Capture the cell that displays the provided text and extract its [x, y] central coordinate. 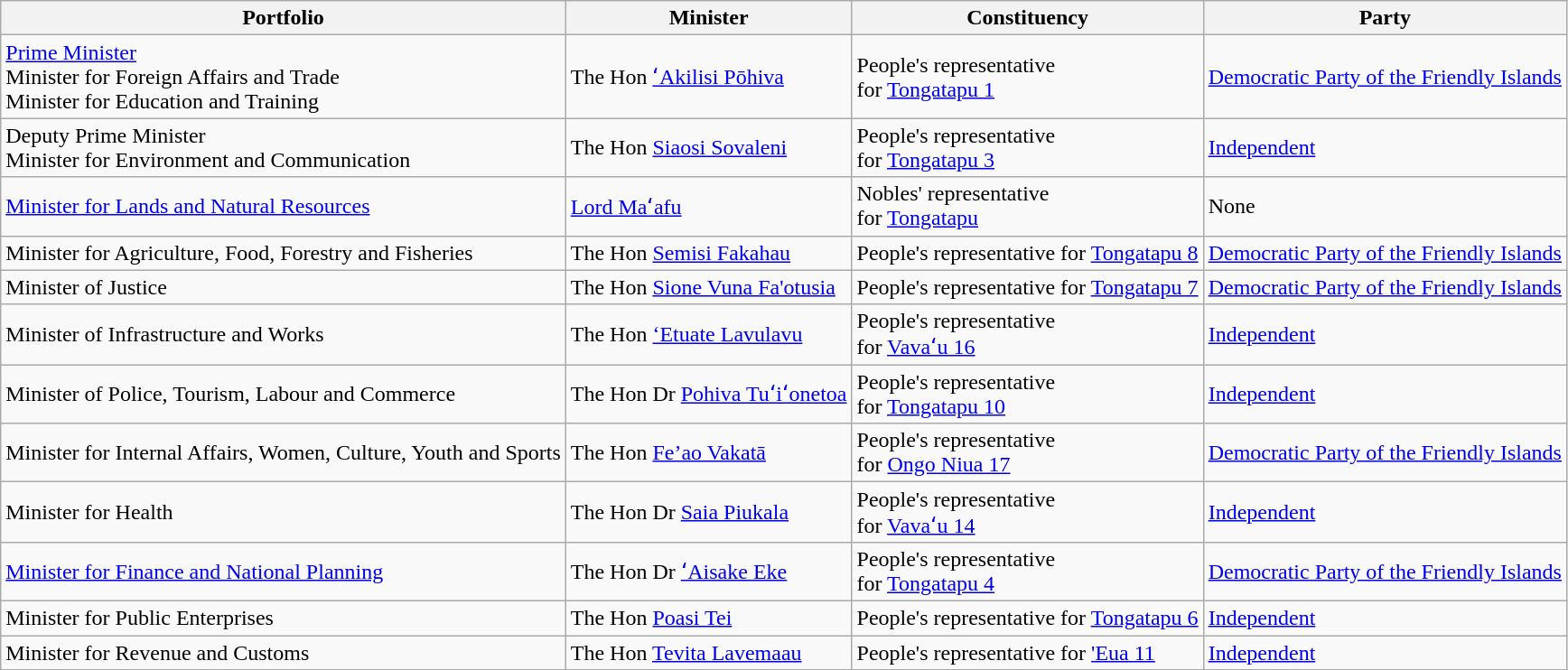
The Hon Poasi Tei [708, 618]
None [1385, 206]
The Hon Dr ʻAisake Eke [708, 571]
People's representative for Tongatapu 8 [1028, 253]
People's representativefor Vavaʻu 16 [1028, 334]
Nobles' representativefor Tongatapu [1028, 206]
People's representativefor Ongo Niua 17 [1028, 453]
Minister for Revenue and Customs [284, 653]
People's representativefor Tongatapu 4 [1028, 571]
Portfolio [284, 18]
Party [1385, 18]
People's representative for 'Eua 11 [1028, 653]
Minister for Agriculture, Food, Forestry and Fisheries [284, 253]
The Hon Siaosi Sovaleni [708, 148]
People's representative for Tongatapu 6 [1028, 618]
Deputy Prime Minister Minister for Environment and Communication [284, 148]
The Hon Dr Pohiva Tuʻiʻonetoa [708, 394]
People's representativefor Tongatapu 1 [1028, 77]
Minister of Justice [284, 287]
Minister [708, 18]
Lord Maʻafu [708, 206]
People's representativefor Tongatapu 3 [1028, 148]
Minister for Public Enterprises [284, 618]
Minister for Finance and National Planning [284, 571]
The Hon ‘Etuate Lavulavu [708, 334]
Prime Minister Minister for Foreign Affairs and Trade Minister for Education and Training [284, 77]
Minister for Lands and Natural Resources [284, 206]
Minister of Infrastructure and Works [284, 334]
People's representativefor Vavaʻu 14 [1028, 513]
Constituency [1028, 18]
People's representativefor Tongatapu 10 [1028, 394]
The Hon Fe’ao Vakatā [708, 453]
People's representative for Tongatapu 7 [1028, 287]
The Hon Dr Saia Piukala [708, 513]
Minister for Health [284, 513]
The Hon Tevita Lavemaau [708, 653]
The Hon Semisi Fakahau [708, 253]
The Hon ʻAkilisi Pōhiva [708, 77]
Minister of Police, Tourism, Labour and Commerce [284, 394]
The Hon Sione Vuna Fa'otusia [708, 287]
Minister for Internal Affairs, Women, Culture, Youth and Sports [284, 453]
